Detect which cell encompasses the target text, then output its [x, y] center coordinate. 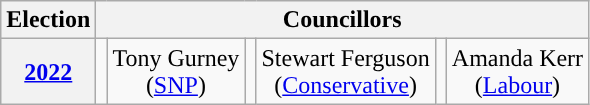
Stewart Ferguson(Conservative) [346, 72]
Tony Gurney(SNP) [176, 72]
Amanda Kerr(Labour) [517, 72]
Councillors [342, 20]
Election [48, 20]
2022 [48, 72]
